Output the (x, y) coordinate of the center of the cell containing the given text.  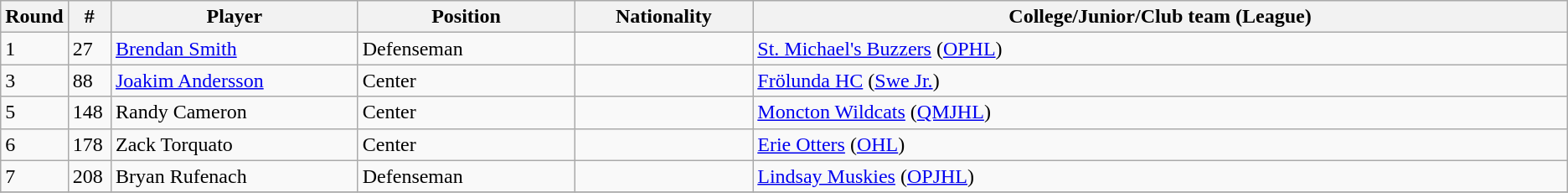
208 (89, 176)
178 (89, 144)
5 (34, 112)
Moncton Wildcats (QMJHL) (1160, 112)
Player (235, 17)
7 (34, 176)
88 (89, 81)
Erie Otters (OHL) (1160, 144)
Frölunda HC (Swe Jr.) (1160, 81)
Zack Torquato (235, 144)
Nationality (663, 17)
Joakim Andersson (235, 81)
# (89, 17)
1 (34, 49)
Bryan Rufenach (235, 176)
Randy Cameron (235, 112)
Position (466, 17)
St. Michael's Buzzers (OPHL) (1160, 49)
College/Junior/Club team (League) (1160, 17)
148 (89, 112)
3 (34, 81)
Lindsay Muskies (OPJHL) (1160, 176)
6 (34, 144)
27 (89, 49)
Brendan Smith (235, 49)
Round (34, 17)
